Extract the (X, Y) coordinate from the center of the cell holding the provided text.  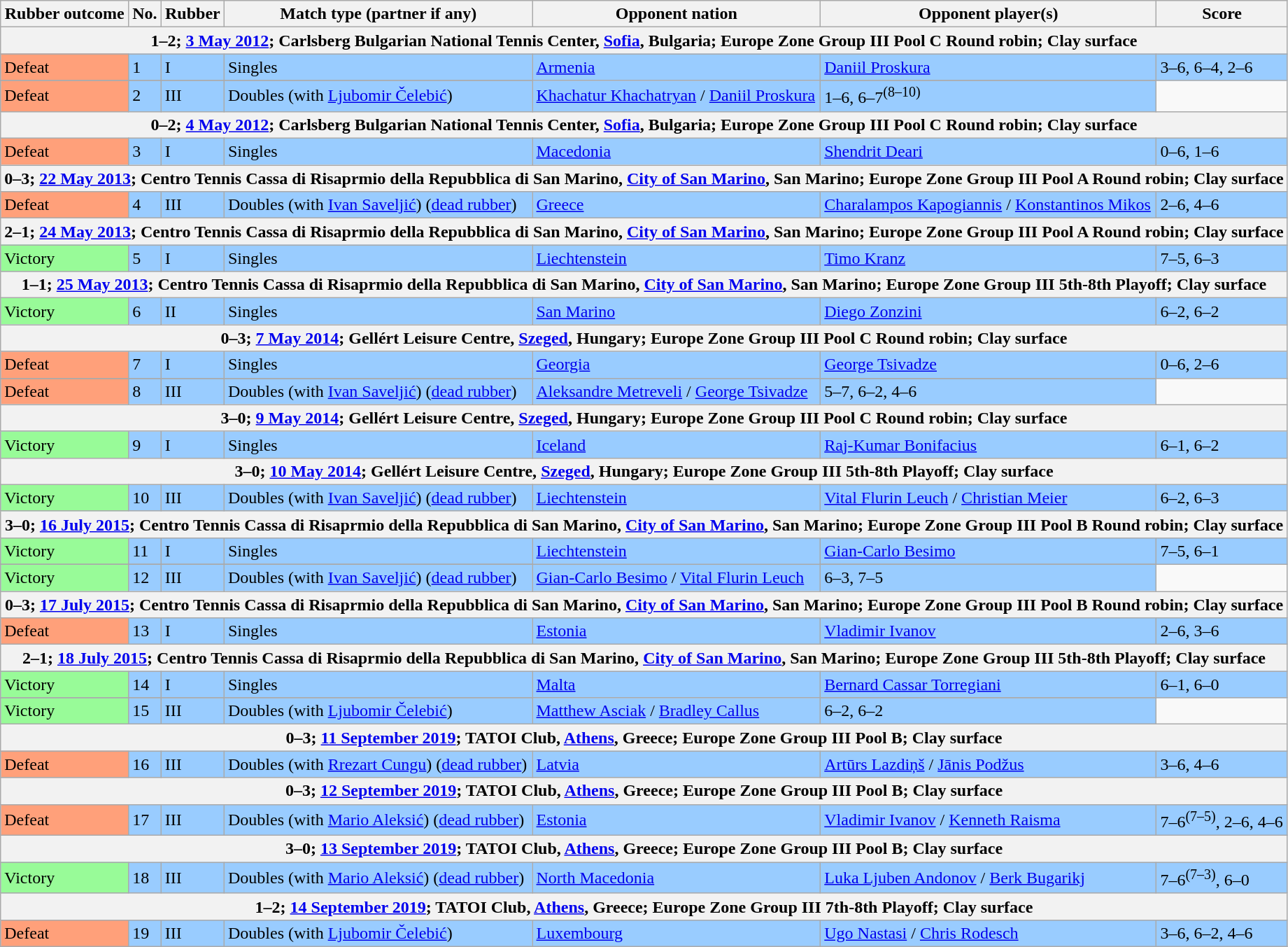
10 (146, 498)
Shendrit Deari (989, 152)
Artūrs Lazdiņš / Jānis Podžus (989, 764)
Latvia (677, 764)
Daniil Proskura (989, 67)
0–3; 12 September 2019; TATOI Club, Athens, Greece; Europe Zone Group III Pool B; Clay surface (644, 791)
7–6(7–5), 2–6, 4–6 (1222, 820)
Greece (677, 205)
11 (146, 551)
Doubles (with Rrezart Cungu) (dead rubber) (378, 764)
Ugo Nastasi / Chris Rodesch (989, 933)
19 (146, 933)
Vladimir Ivanov (989, 631)
Score (1222, 14)
6 (146, 311)
1 (146, 67)
2 (146, 97)
Match type (partner if any) (378, 14)
0–6, 2–6 (1222, 365)
3–6, 6–4, 2–6 (1222, 67)
Timo Kranz (989, 258)
6–3, 7–5 (989, 578)
Luka Ljuben Andonov / Berk Bugarikj (989, 878)
17 (146, 820)
18 (146, 878)
9 (146, 444)
1–2; 3 May 2012; Carlsberg Bulgarian National Tennis Center, Sofia, Bulgaria; Europe Zone Group III Pool C Round robin; Clay surface (644, 41)
Iceland (677, 444)
No. (146, 14)
4 (146, 205)
8 (146, 391)
Khachatur Khachatryan / Daniil Proskura (677, 97)
1–6, 6–7(8–10) (989, 97)
Opponent player(s) (989, 14)
6–2, 6–3 (1222, 498)
Diego Zonzini (989, 311)
7–5, 6–3 (1222, 258)
6–1, 6–2 (1222, 444)
Raj-Kumar Bonifacius (989, 444)
3 (146, 152)
Vital Flurin Leuch / Christian Meier (989, 498)
0–2; 4 May 2012; Carlsberg Bulgarian National Tennis Center, Sofia, Bulgaria; Europe Zone Group III Pool C Round robin; Clay surface (644, 125)
Georgia (677, 365)
North Macedonia (677, 878)
II (192, 311)
3–0; 10 May 2014; Gellért Leisure Centre, Szeged, Hungary; Europe Zone Group III 5th-8th Playoff; Clay surface (644, 471)
7–6(7–3), 6–0 (1222, 878)
3–0; 13 September 2019; TATOI Club, Athens, Greece; Europe Zone Group III Pool B; Clay surface (644, 849)
San Marino (677, 311)
7–5, 6–1 (1222, 551)
Macedonia (677, 152)
Charalampos Kapogiannis / Konstantinos Mikos (989, 205)
Opponent nation (677, 14)
15 (146, 711)
Armenia (677, 67)
0–3; 11 September 2019; TATOI Club, Athens, Greece; Europe Zone Group III Pool B; Clay surface (644, 738)
2–6, 3–6 (1222, 631)
Luxembourg (677, 933)
Gian-Carlo Besimo / Vital Flurin Leuch (677, 578)
Gian-Carlo Besimo (989, 551)
6–1, 6–0 (1222, 685)
George Tsivadze (989, 365)
Rubber outcome (64, 14)
Vladimir Ivanov / Kenneth Raisma (989, 820)
5 (146, 258)
Malta (677, 685)
13 (146, 631)
3–6, 6–2, 4–6 (1222, 933)
16 (146, 764)
12 (146, 578)
7 (146, 365)
Bernard Cassar Torregiani (989, 685)
Matthew Asciak / Bradley Callus (677, 711)
14 (146, 685)
0–3; 7 May 2014; Gellért Leisure Centre, Szeged, Hungary; Europe Zone Group III Pool C Round robin; Clay surface (644, 338)
3–0; 9 May 2014; Gellért Leisure Centre, Szeged, Hungary; Europe Zone Group III Pool C Round robin; Clay surface (644, 418)
1–2; 14 September 2019; TATOI Club, Athens, Greece; Europe Zone Group III 7th-8th Playoff; Clay surface (644, 906)
5–7, 6–2, 4–6 (989, 391)
Aleksandre Metreveli / George Tsivadze (677, 391)
3–6, 4–6 (1222, 764)
2–6, 4–6 (1222, 205)
0–6, 1–6 (1222, 152)
Rubber (192, 14)
